Return [X, Y] of the center of cell containing provided text 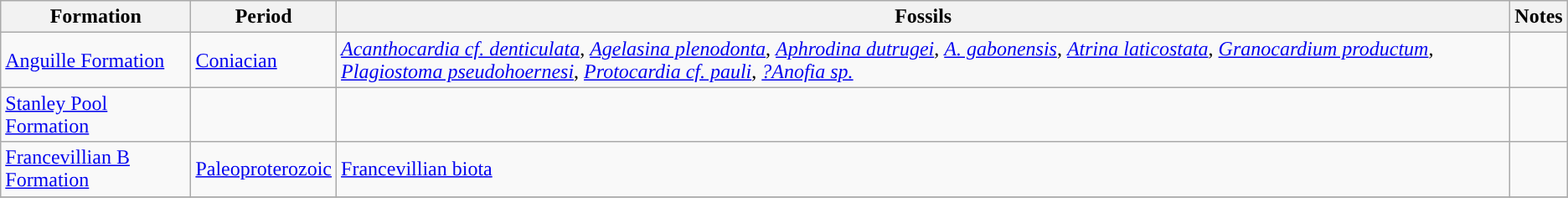
Fossils [923, 17]
Paleoproterozoic [264, 169]
Period [264, 17]
Notes [1539, 17]
Francevillian B Formation [95, 169]
Anguille Formation [95, 60]
Formation [95, 17]
Coniacian [264, 60]
Stanley Pool Formation [95, 114]
Francevillian biota [923, 169]
